Locate the cell with the specified text and output its [X, Y] center coordinate. 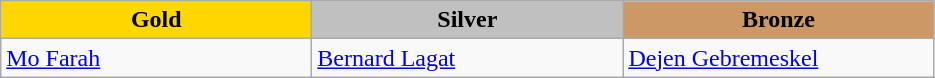
Gold [156, 20]
Bernard Lagat [468, 58]
Bronze [778, 20]
Mo Farah [156, 58]
Silver [468, 20]
Dejen Gebremeskel [778, 58]
